For the text-containing cell, return its midpoint in (x, y) coordinate format. 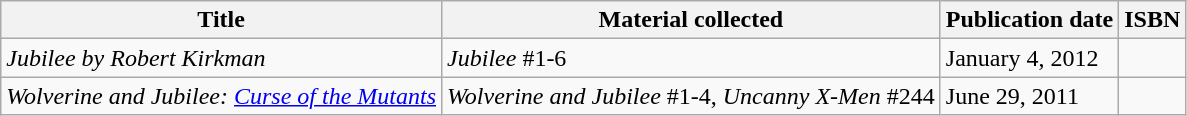
Material collected (692, 20)
Jubilee #1-6 (692, 58)
January 4, 2012 (1029, 58)
Wolverine and Jubilee #1-4, Uncanny X-Men #244 (692, 96)
Publication date (1029, 20)
Jubilee by Robert Kirkman (222, 58)
Title (222, 20)
June 29, 2011 (1029, 96)
ISBN (1152, 20)
Wolverine and Jubilee: Curse of the Mutants (222, 96)
